Identify which cell holds the provided text, then report its (x, y) central coordinate. 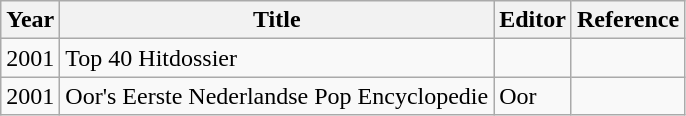
Top 40 Hitdossier (277, 58)
Year (30, 20)
Oor (533, 96)
Oor's Eerste Nederlandse Pop Encyclopedie (277, 96)
Reference (628, 20)
Editor (533, 20)
Title (277, 20)
